For the text-containing cell, return its midpoint in (X, Y) coordinate format. 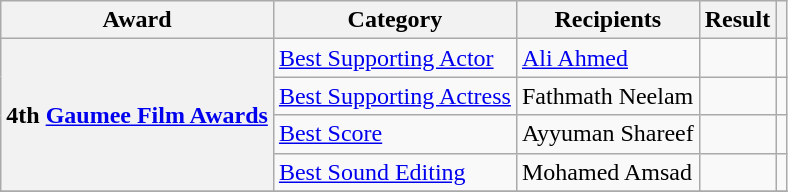
Recipients (608, 20)
Category (394, 20)
Mohamed Amsad (608, 172)
Award (138, 20)
4th Gaumee Film Awards (138, 115)
Ayyuman Shareef (608, 134)
Best Supporting Actress (394, 96)
Best Supporting Actor (394, 58)
Best Sound Editing (394, 172)
Fathmath Neelam (608, 96)
Result (737, 20)
Ali Ahmed (608, 58)
Best Score (394, 134)
